Determine the (X, Y) coordinate at the center of the cell enclosing the given text.  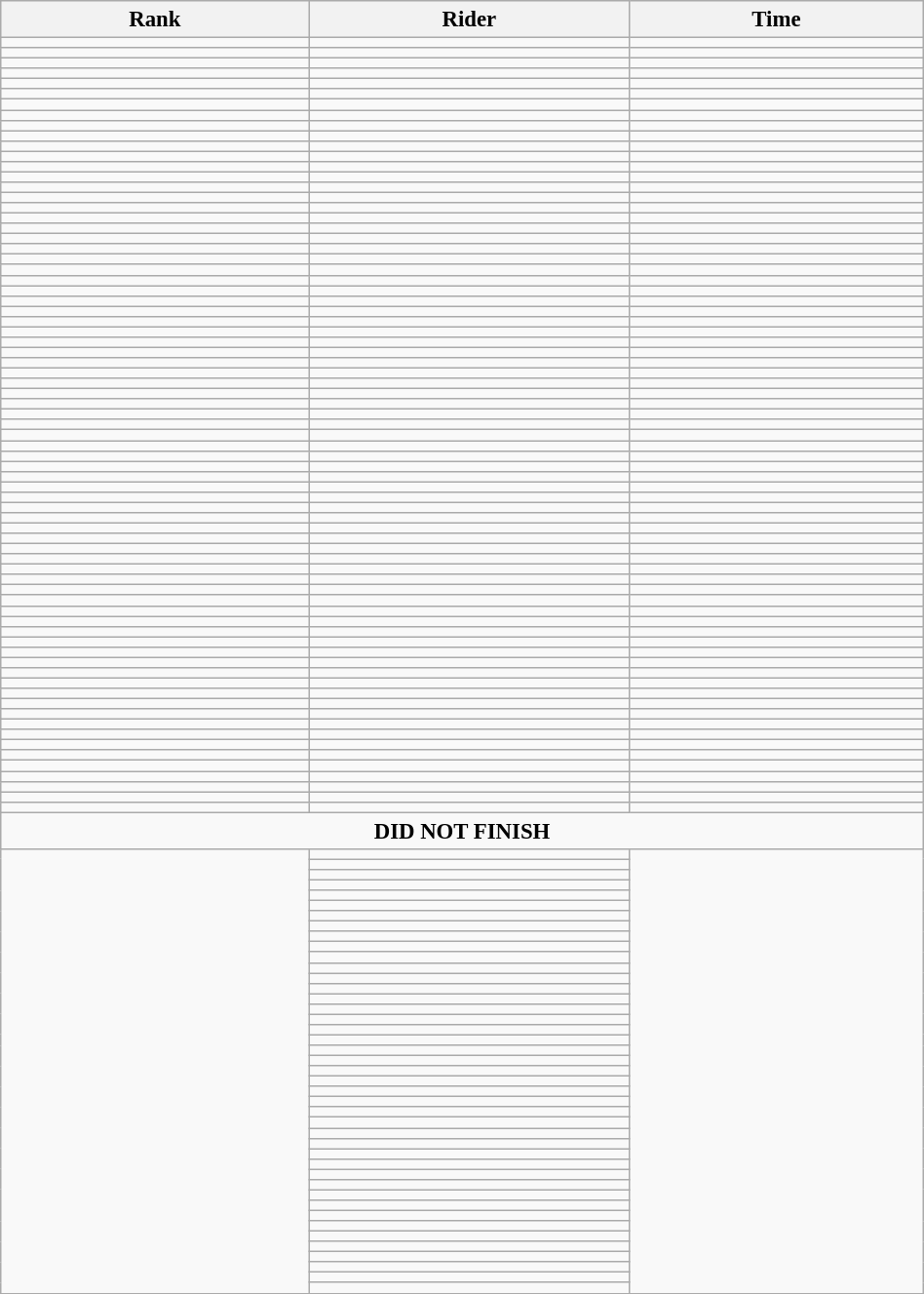
Rank (155, 20)
Rider (470, 20)
Time (777, 20)
DID NOT FINISH (462, 831)
